Detect which cell encompasses the target text, then output its (X, Y) center coordinate. 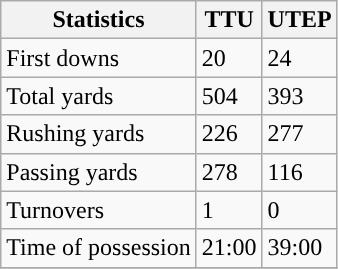
First downs (99, 58)
393 (300, 96)
UTEP (300, 20)
24 (300, 58)
Turnovers (99, 210)
504 (229, 96)
TTU (229, 20)
39:00 (300, 248)
20 (229, 58)
Passing yards (99, 172)
Time of possession (99, 248)
116 (300, 172)
Rushing yards (99, 134)
277 (300, 134)
Total yards (99, 96)
226 (229, 134)
1 (229, 210)
Statistics (99, 20)
278 (229, 172)
21:00 (229, 248)
0 (300, 210)
